Scan for the cell matching the given text and deliver its (x, y) coordinate at center. 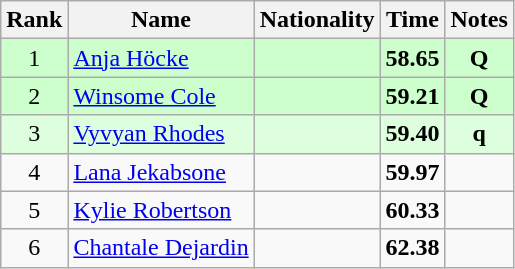
4 (34, 172)
62.38 (412, 248)
60.33 (412, 210)
3 (34, 134)
Name (161, 20)
Kylie Robertson (161, 210)
5 (34, 210)
q (479, 134)
2 (34, 96)
1 (34, 58)
Rank (34, 20)
Nationality (317, 20)
59.40 (412, 134)
58.65 (412, 58)
59.21 (412, 96)
Anja Höcke (161, 58)
Winsome Cole (161, 96)
Vyvyan Rhodes (161, 134)
6 (34, 248)
Lana Jekabsone (161, 172)
Time (412, 20)
Notes (479, 20)
Chantale Dejardin (161, 248)
59.97 (412, 172)
